From the cell containing the given text, extract its center point as (x, y) coordinate. 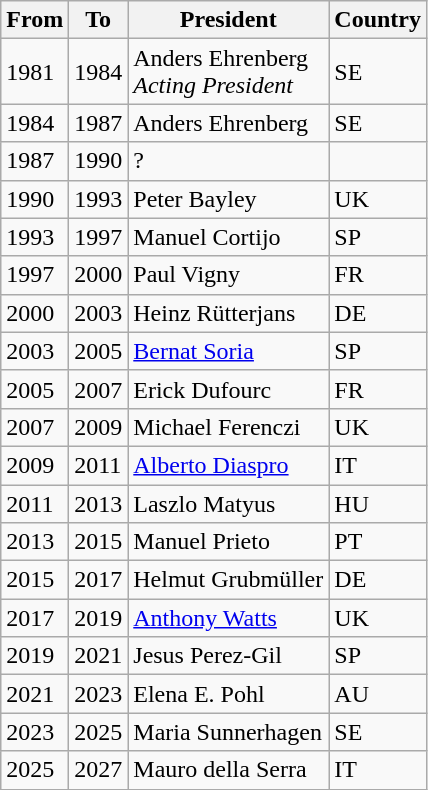
Manuel Prieto (228, 542)
HU (378, 503)
Michael Ferenczi (228, 427)
Alberto Diaspro (228, 465)
? (228, 161)
Maria Sunnerhagen (228, 732)
Peter Bayley (228, 199)
PT (378, 542)
Jesus Perez-Gil (228, 656)
1981 (35, 72)
Helmut Grubmüller (228, 580)
President (228, 20)
From (35, 20)
Paul Vigny (228, 275)
Manuel Cortijo (228, 237)
Country (378, 20)
Elena E. Pohl (228, 694)
Anders Ehrenberg (228, 123)
2027 (98, 770)
AU (378, 694)
Anders EhrenbergActing President (228, 72)
Erick Dufourc (228, 389)
To (98, 20)
Mauro della Serra (228, 770)
Heinz Rütterjans (228, 313)
Bernat Soria (228, 351)
Laszlo Matyus (228, 503)
Anthony Watts (228, 618)
